Search for the cell housing the specified text and yield its [X, Y] center coordinate. 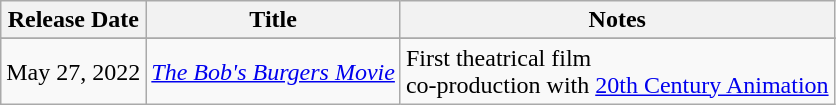
First theatrical filmco-production with 20th Century Animation [617, 72]
May 27, 2022 [74, 72]
Notes [617, 20]
Release Date [74, 20]
The Bob's Burgers Movie [274, 72]
Title [274, 20]
